Determine the [X, Y] coordinate at the center of the cell enclosing the given text.  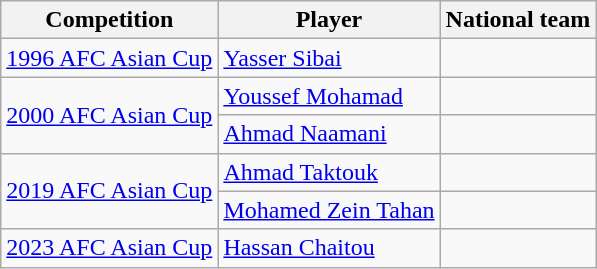
Yasser Sibai [329, 58]
1996 AFC Asian Cup [110, 58]
2019 AFC Asian Cup [110, 191]
Ahmad Taktouk [329, 172]
Player [329, 20]
Competition [110, 20]
2023 AFC Asian Cup [110, 248]
Ahmad Naamani [329, 134]
Mohamed Zein Tahan [329, 210]
Youssef Mohamad [329, 96]
2000 AFC Asian Cup [110, 115]
National team [518, 20]
Hassan Chaitou [329, 248]
